Determine the [x, y] coordinate at the center of the cell enclosing the given text.  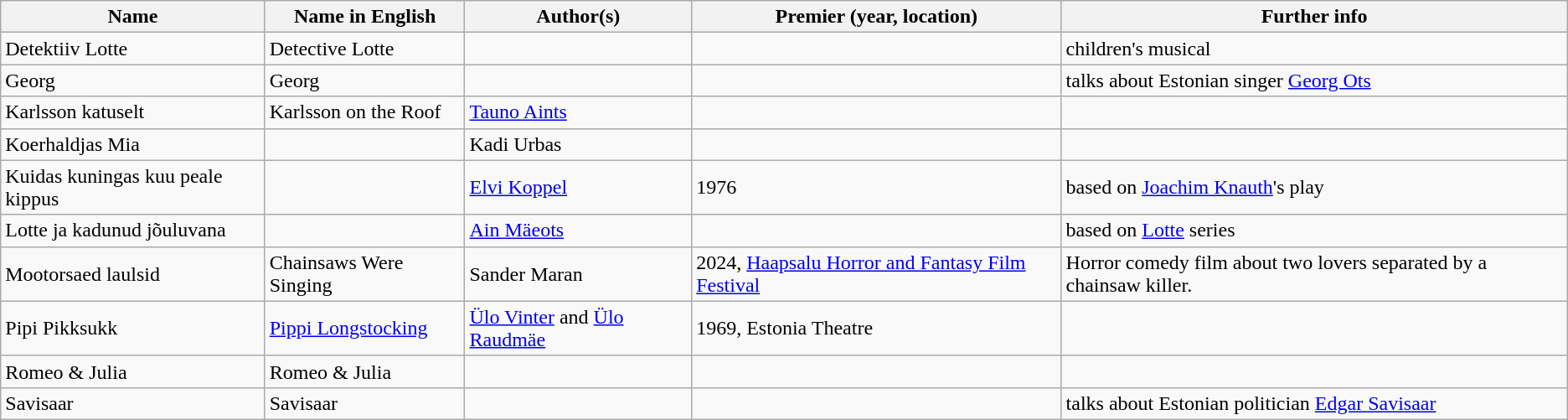
Detective Lotte [365, 49]
1976 [876, 188]
Elvi Koppel [578, 188]
Author(s) [578, 17]
Karlsson katuselt [132, 112]
Mootorsaed laulsid [132, 273]
2024, Haapsalu Horror and Fantasy Film Festival [876, 273]
Premier (year, location) [876, 17]
Karlsson on the Roof [365, 112]
Detektiiv Lotte [132, 49]
Lotte ja kadunud jõuluvana [132, 231]
Chainsaws Were Singing [365, 273]
Pippi Longstocking [365, 329]
talks about Estonian politician Edgar Savisaar [1314, 403]
Horror comedy film about two lovers separated by a chainsaw killer. [1314, 273]
Pipi Pikksukk [132, 329]
children's musical [1314, 49]
Name [132, 17]
based on Lotte series [1314, 231]
Kadi Urbas [578, 144]
based on Joachim Knauth's play [1314, 188]
Ain Mäeots [578, 231]
1969, Estonia Theatre [876, 329]
Further info [1314, 17]
Ülo Vinter and Ülo Raudmäe [578, 329]
Sander Maran [578, 273]
Tauno Aints [578, 112]
talks about Estonian singer Georg Ots [1314, 80]
Koerhaldjas Mia [132, 144]
Name in English [365, 17]
Kuidas kuningas kuu peale kippus [132, 188]
